Identify which cell holds the provided text, then report its [X, Y] central coordinate. 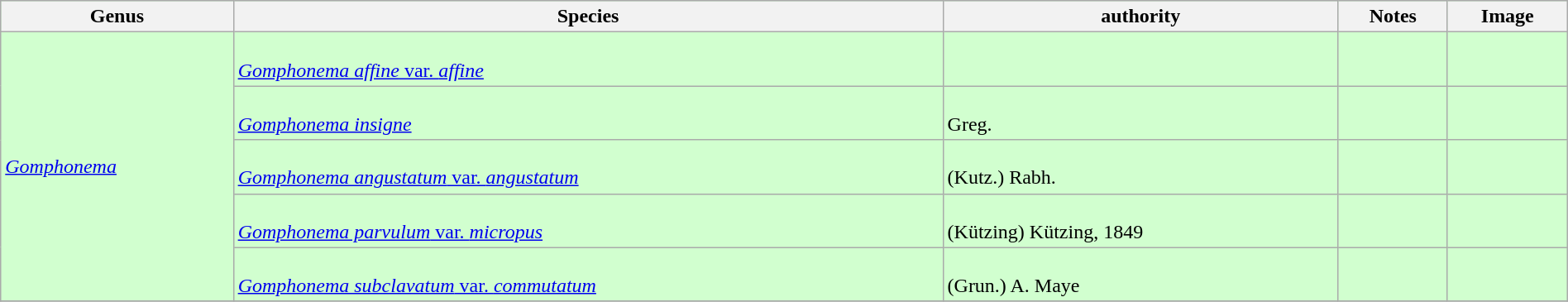
Genus [117, 17]
authority [1140, 17]
Image [1507, 17]
Gomphonema affine var. affine [588, 60]
Notes [1393, 17]
Species [588, 17]
(Kutz.) Rabh. [1140, 167]
Gomphonema subclavatum var. commutatum [588, 275]
Gomphonema angustatum var. angustatum [588, 167]
Gomphonema [117, 167]
Gomphonema parvulum var. micropus [588, 220]
(Grun.) A. Maye [1140, 275]
Greg. [1140, 113]
(Kützing) Kützing, 1849 [1140, 220]
Gomphonema insigne [588, 113]
